Identify which cell holds the provided text, then report its (X, Y) central coordinate. 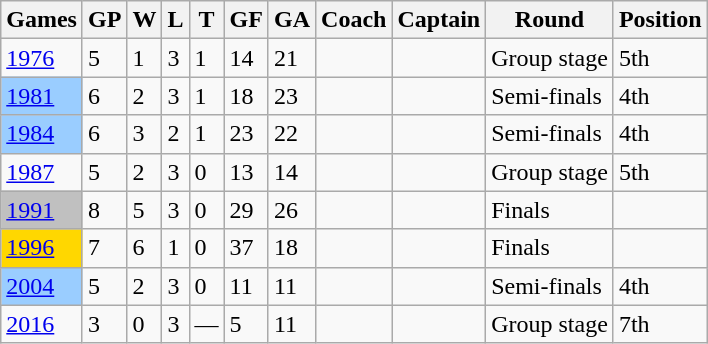
2004 (42, 286)
8 (104, 210)
Games (42, 20)
1976 (42, 58)
22 (292, 134)
Position (660, 20)
1984 (42, 134)
21 (292, 58)
Coach (354, 20)
Captain (439, 20)
GF (246, 20)
T (206, 20)
GP (104, 20)
7 (104, 248)
2016 (42, 324)
29 (246, 210)
GA (292, 20)
— (206, 324)
L (176, 20)
26 (292, 210)
1987 (42, 172)
W (144, 20)
1991 (42, 210)
1996 (42, 248)
13 (246, 172)
37 (246, 248)
Round (550, 20)
7th (660, 324)
1981 (42, 96)
